Detect which cell encompasses the target text, then output its [x, y] center coordinate. 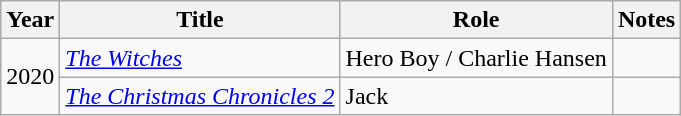
Role [476, 20]
Jack [476, 96]
Hero Boy / Charlie Hansen [476, 58]
Notes [646, 20]
2020 [30, 77]
Year [30, 20]
The Christmas Chronicles 2 [200, 96]
The Witches [200, 58]
Title [200, 20]
